Output the (X, Y) coordinate of the center of the cell containing the given text.  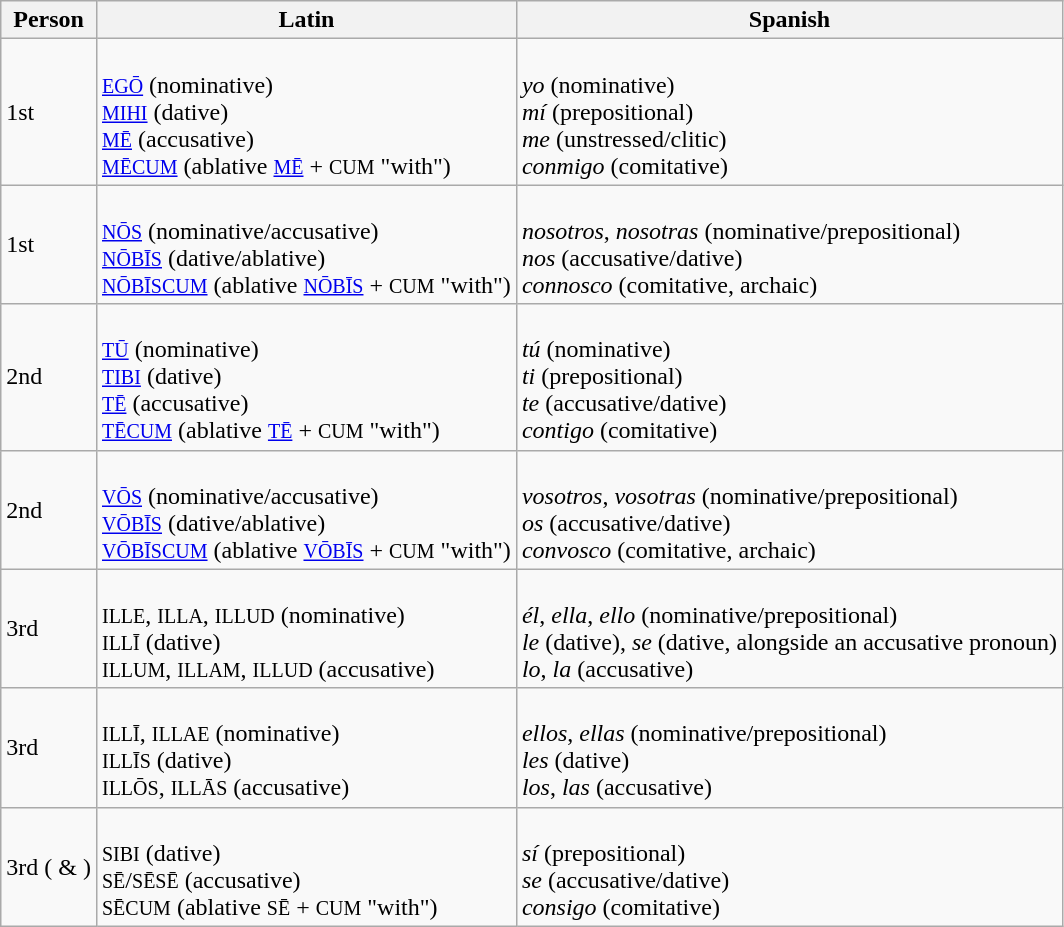
EGŌ (nominative) MIHI (dative) MĒ (accusative) MĒCUM (ablative MĒ + CUM "with") (306, 112)
yo (nominative) mí (prepositional) me (unstressed/clitic) conmigo (comitative) (789, 112)
Latin (306, 20)
nosotros, nosotras (nominative/prepositional) nos (accusative/dative) connosco (comitative, archaic) (789, 244)
ILLĪ, ILLAE (nominative) ILLĪS (dative) ILLŌS, ILLĀS (accusative) (306, 748)
Spanish (789, 20)
TŪ (nominative) TIBI (dative) TĒ (accusative) TĒCUM (ablative TĒ + CUM "with") (306, 377)
NŌS (nominative/accusative) NŌBĪS (dative/ablative) NŌBĪSCUM (ablative NŌBĪS + CUM "with") (306, 244)
sí (prepositional) se (accusative/dative) consigo (comitative) (789, 866)
SIBI (dative) SĒ/SĒSĒ (accusative) SĒCUM (ablative SĒ + CUM "with") (306, 866)
ellos, ellas (nominative/prepositional) les (dative) los, las (accusative) (789, 748)
Person (49, 20)
ILLE, ILLA, ILLUD (nominative) ILLĪ (dative) ILLUM, ILLAM, ILLUD (accusative) (306, 628)
VŌS (nominative/accusative) VŌBĪS (dative/ablative) VŌBĪSCUM (ablative VŌBĪS + CUM "with") (306, 510)
3rd ( & ) (49, 866)
tú (nominative) ti (prepositional) te (accusative/dative) contigo (comitative) (789, 377)
vosotros, vosotras (nominative/prepositional) os (accusative/dative) convosco (comitative, archaic) (789, 510)
él, ella, ello (nominative/prepositional) le (dative), se (dative, alongside an accusative pronoun) lo, la (accusative) (789, 628)
